Locate the cell with the specified text and output its [X, Y] center coordinate. 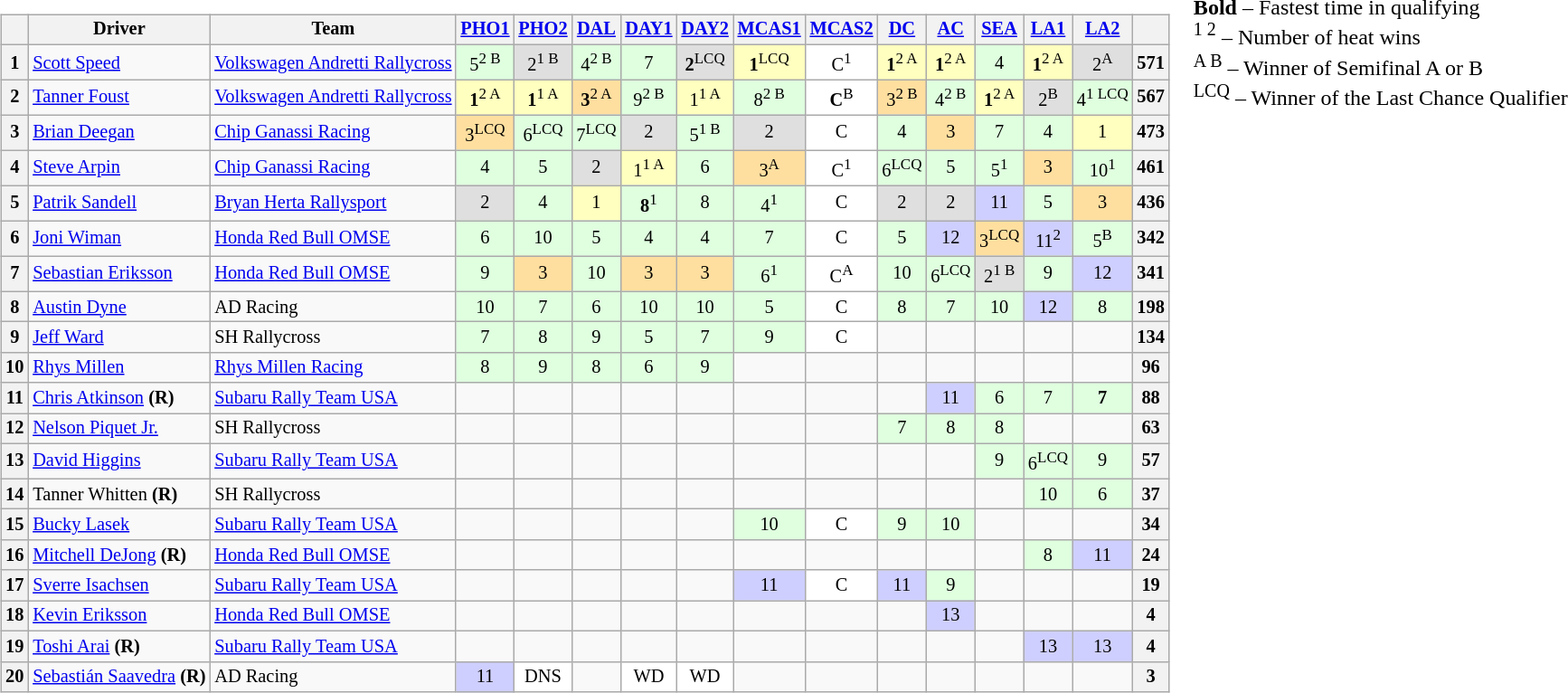
LA2 [1103, 30]
Steve Arpin [119, 168]
57 [1150, 461]
Scott Speed [119, 62]
2B [1048, 98]
88 [1150, 398]
34 [1150, 525]
2LCQ [705, 62]
DC [902, 30]
342 [1150, 239]
32 A [596, 98]
SEA [999, 30]
101 [1103, 168]
82 B [770, 98]
PHO1 [485, 30]
2A [1103, 62]
DAL [596, 30]
20 [14, 677]
Chris Atkinson (R) [119, 398]
Kevin Eriksson [119, 616]
DAY1 [648, 30]
CB [842, 98]
96 [1150, 367]
Austin Dyne [119, 307]
Driver [119, 30]
571 [1150, 62]
Rhys Millen [119, 367]
16 [14, 555]
341 [1150, 273]
81 [648, 203]
Sverre Isachsen [119, 585]
Bucky Lasek [119, 525]
Joni Wiman [119, 239]
52 B [485, 62]
Brian Deegan [119, 132]
MCAS2 [842, 30]
5B [1103, 239]
473 [1150, 132]
92 B [648, 98]
CA [842, 273]
41 LCQ [1103, 98]
DAY2 [705, 30]
David Higgins [119, 461]
Sebastián Saavedra (R) [119, 677]
112 [1048, 239]
MCAS1 [770, 30]
Tanner Foust [119, 98]
Bryan Herta Rallysport [333, 203]
61 [770, 273]
3A [770, 168]
134 [1150, 337]
Toshi Arai (R) [119, 646]
AC [950, 30]
24 [1150, 555]
Mitchell DeJong (R) [119, 555]
1LCQ [770, 62]
Rhys Millen Racing [333, 367]
Jeff Ward [119, 337]
PHO2 [543, 30]
14 [14, 494]
567 [1150, 98]
436 [1150, 203]
15 [14, 525]
Sebastian Eriksson [119, 273]
Tanner Whitten (R) [119, 494]
51 [999, 168]
Patrik Sandell [119, 203]
37 [1150, 494]
51 B [705, 132]
461 [1150, 168]
41 [770, 203]
32 B [902, 98]
Team [333, 30]
Nelson Piquet Jr. [119, 429]
63 [1150, 429]
DNS [543, 677]
LA1 [1048, 30]
17 [14, 585]
198 [1150, 307]
7LCQ [596, 132]
18 [14, 616]
